Return (x, y) of the center of cell containing provided text 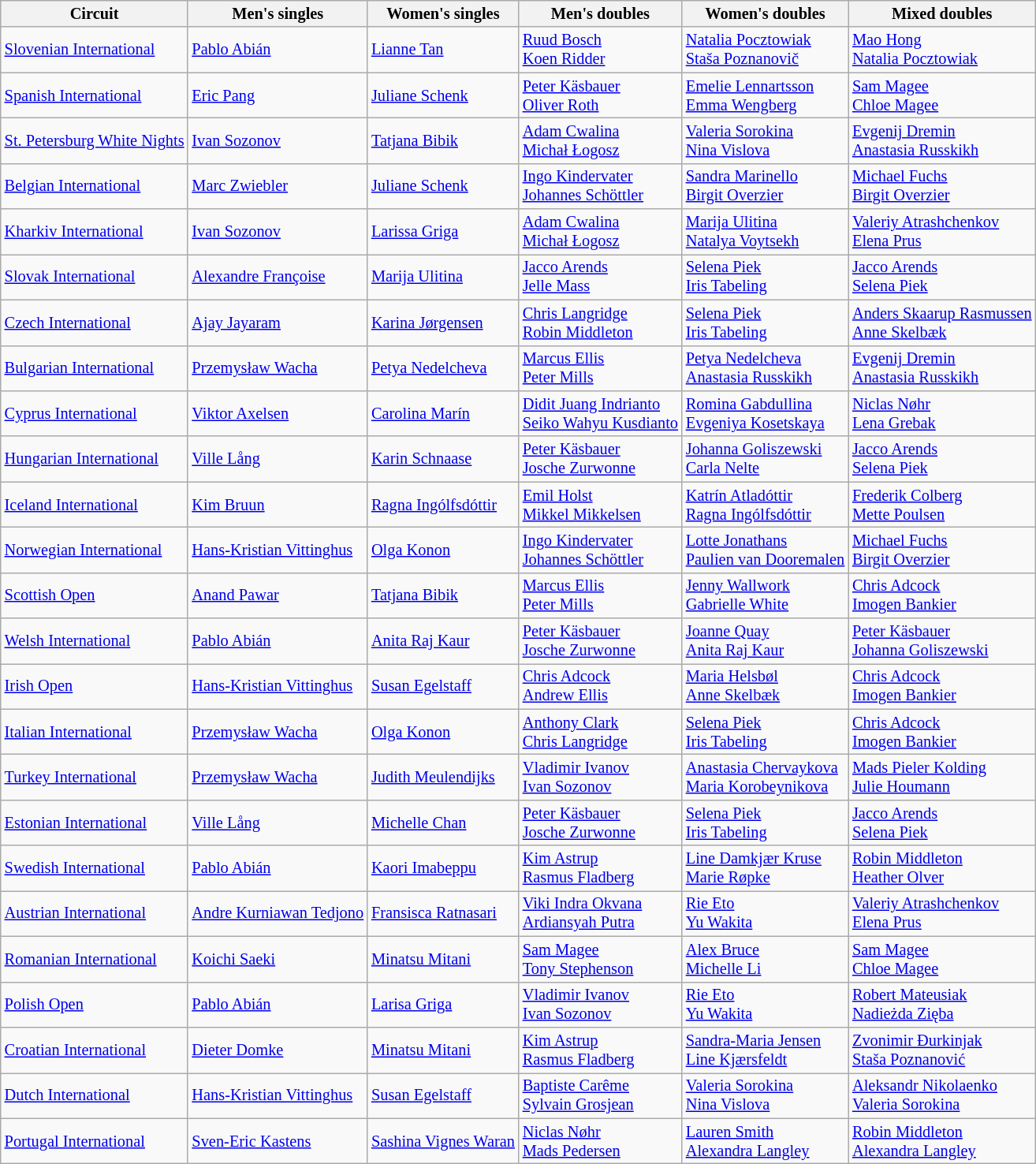
Larisa Griga (443, 1005)
Mao Hong Natalia Pocztowiak (941, 50)
Emil Holst Mikkel Mikkelsen (601, 505)
Bulgarian International (95, 368)
Robin Middleton Heather Olver (941, 868)
Alexandre Françoise (278, 277)
Johanna Goliszewski Carla Nelte (765, 459)
Marija Ulitina (443, 277)
Belgian International (95, 186)
Romanian International (95, 959)
Chris Langridge Robin Middleton (601, 323)
Karina Jørgensen (443, 323)
Austrian International (95, 913)
Dutch International (95, 1095)
Estonian International (95, 823)
Kim Bruun (278, 505)
Anand Pawar (278, 595)
Women's doubles (765, 13)
Vladimir IvanovIvan Sozonov (601, 1005)
Sashina Vignes Waran (443, 1141)
Emelie Lennartsson Emma Wengberg (765, 95)
Judith Meulendijks (443, 777)
Men's singles (278, 13)
Joanne Quay Anita Raj Kaur (765, 641)
Ajay Jayaram (278, 323)
Men's doubles (601, 13)
Hungarian International (95, 459)
Iceland International (95, 505)
Rie Eto Yu Wakita (765, 913)
Koichi Saeki (278, 959)
Mixed doubles (941, 13)
Anders Skaarup Rasmussen Anne Skelbæk (941, 323)
Slovenian International (95, 50)
Swedish International (95, 868)
Spanish International (95, 95)
Lianne Tan (443, 50)
Portugal International (95, 1141)
Anthony Clark Chris Langridge (601, 732)
Vladimir Ivanov Ivan Sozonov (601, 777)
Jenny Wallwork Gabrielle White (765, 595)
Circuit (95, 13)
Zvonimir Đurkinjak Staša Poznanović (941, 1050)
Karin Schnaase (443, 459)
Katrín Atladóttir Ragna Ingólfsdóttir (765, 505)
Kharkiv International (95, 232)
Croatian International (95, 1050)
Carolina Marín (443, 413)
Aleksandr Nikolaenko Valeria Sorokina (941, 1095)
Rie EtoYu Wakita (765, 1005)
Lauren Smith Alexandra Langley (765, 1141)
Alex Bruce Michelle Li (765, 959)
Maria Helsbøl Anne Skelbæk (765, 686)
Jacco Arends Jelle Mass (601, 277)
Chris Adcock Andrew Ellis (601, 686)
Welsh International (95, 641)
Peter Käsbauer Oliver Roth (601, 95)
Norwegian International (95, 550)
Mads Pieler Kolding Julie Houmann (941, 777)
Andre Kurniawan Tedjono (278, 913)
Eric Pang (278, 95)
Niclas Nøhr Mads Pedersen (601, 1141)
Scottish Open (95, 595)
Fransisca Ratnasari (443, 913)
Natalia Pocztowiak Staša Poznanovič (765, 50)
Turkey International (95, 777)
Robert MateusiakNadieżda Zięba (941, 1005)
Irish Open (95, 686)
Baptiste Carême Sylvain Grosjean (601, 1095)
Peter Käsbauer Johanna Goliszewski (941, 641)
Line Damkjær Kruse Marie Røpke (765, 868)
Anita Raj Kaur (443, 641)
Ragna Ingólfsdóttir (443, 505)
Polish Open (95, 1005)
Marija Ulitina Natalya Voytsekh (765, 232)
Ruud Bosch Koen Ridder (601, 50)
Italian International (95, 732)
Michelle Chan (443, 823)
Sam Magee Tony Stephenson (601, 959)
Petya Nedelcheva (443, 368)
St. Petersburg White Nights (95, 140)
Czech International (95, 323)
Anastasia Chervaykova Maria Korobeynikova (765, 777)
Niclas Nøhr Lena Grebak (941, 413)
Sandra-Maria Jensen Line Kjærsfeldt (765, 1050)
Marc Zwiebler (278, 186)
Frederik Colberg Mette Poulsen (941, 505)
Viktor Axelsen (278, 413)
Viki Indra Okvana Ardiansyah Putra (601, 913)
Women's singles (443, 13)
Sandra Marinello Birgit Overzier (765, 186)
Larissa Griga (443, 232)
Didit Juang Indrianto Seiko Wahyu Kusdianto (601, 413)
Kaori Imabeppu (443, 868)
Robin Middleton Alexandra Langley (941, 1141)
Petya Nedelcheva Anastasia Russkikh (765, 368)
Sven-Eric Kastens (278, 1141)
Dieter Domke (278, 1050)
Lotte Jonathans Paulien van Dooremalen (765, 550)
Slovak International (95, 277)
Romina Gabdullina Evgeniya Kosetskaya (765, 413)
Cyprus International (95, 413)
